Provide the (X, Y) coordinate of the cell's center where the given text is located.  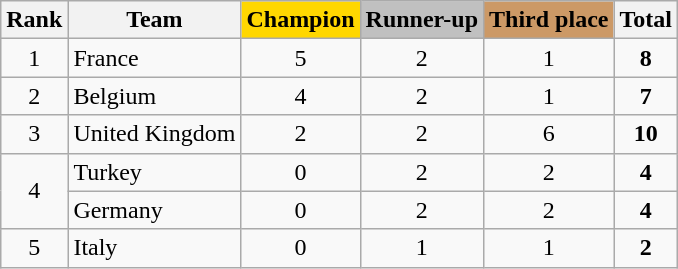
Turkey (154, 172)
United Kingdom (154, 134)
Belgium (154, 96)
France (154, 58)
Champion (300, 20)
Italy (154, 248)
Rank (34, 20)
Team (154, 20)
Germany (154, 210)
3 (34, 134)
Third place (549, 20)
10 (646, 134)
Runner-up (422, 20)
7 (646, 96)
6 (549, 134)
8 (646, 58)
Total (646, 20)
